From the cell containing the given text, extract its center point as (X, Y) coordinate. 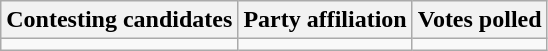
Votes polled (480, 20)
Contesting candidates (120, 20)
Party affiliation (325, 20)
